Detect which cell encompasses the target text, then output its [X, Y] center coordinate. 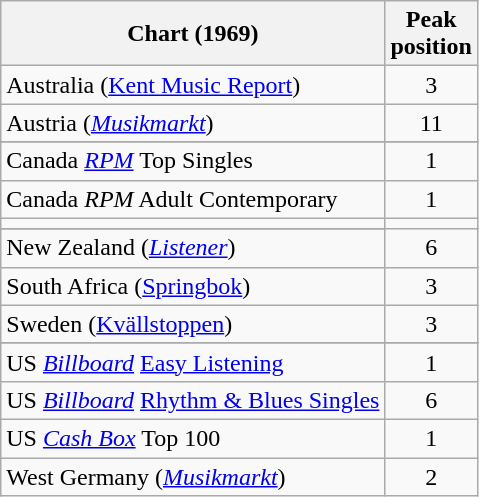
Canada RPM Adult Contemporary [193, 199]
US Cash Box Top 100 [193, 438]
Chart (1969) [193, 34]
West Germany (Musikmarkt) [193, 477]
South Africa (Springbok) [193, 286]
US Billboard Rhythm & Blues Singles [193, 400]
Sweden (Kvällstoppen) [193, 324]
Australia (Kent Music Report) [193, 85]
2 [431, 477]
New Zealand (Listener) [193, 248]
Canada RPM Top Singles [193, 161]
11 [431, 123]
US Billboard Easy Listening [193, 362]
Austria (Musikmarkt) [193, 123]
Peakposition [431, 34]
